Pinpoint the cell where the given text exists, returning its [x, y] midpoint coordinate. 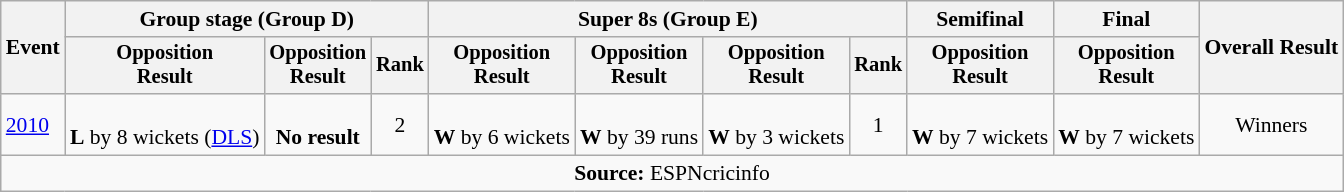
W by 3 wickets [776, 124]
Super 8s (Group E) [668, 19]
1 [878, 124]
Event [33, 48]
Source: ESPNcricinfo [672, 174]
Winners [1271, 124]
2010 [33, 124]
Semifinal [980, 19]
Final [1126, 19]
W by 6 wickets [502, 124]
W by 39 runs [639, 124]
2 [400, 124]
Group stage (Group D) [247, 19]
No result [318, 124]
L by 8 wickets (DLS) [165, 124]
Overall Result [1271, 48]
